Capture the cell that displays the provided text and extract its [x, y] central coordinate. 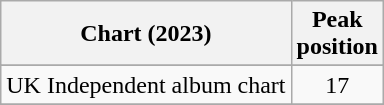
17 [337, 85]
Chart (2023) [146, 34]
UK Independent album chart [146, 85]
Peakposition [337, 34]
